Detect which cell encompasses the target text, then output its (X, Y) center coordinate. 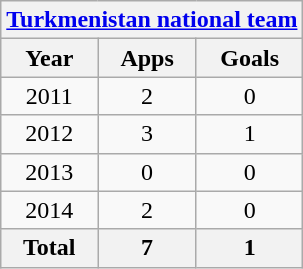
2012 (50, 134)
2013 (50, 172)
7 (147, 248)
Turkmenistan national team (152, 20)
Apps (147, 58)
Year (50, 58)
2014 (50, 210)
3 (147, 134)
Goals (250, 58)
2011 (50, 96)
Total (50, 248)
